Provide the [x, y] coordinate of the cell's center where the given text is located.  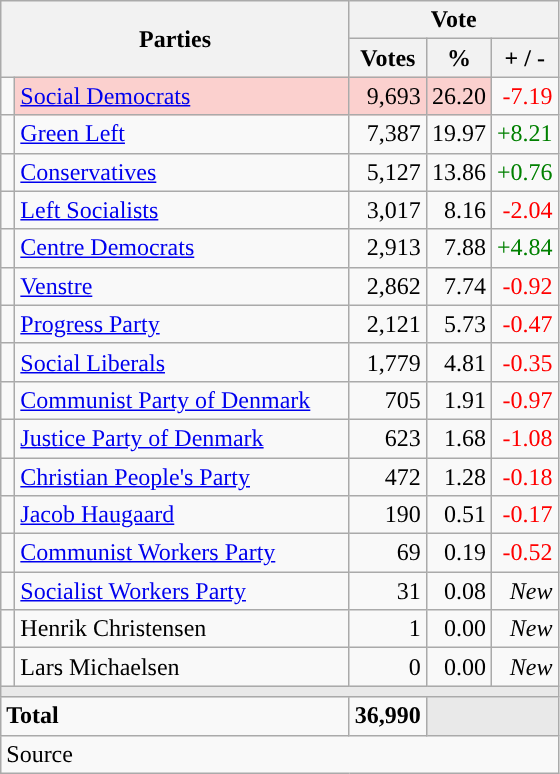
1.68 [458, 438]
13.86 [458, 172]
2,121 [388, 324]
Social Democrats [182, 96]
Centre Democrats [182, 248]
Left Socialists [182, 210]
1,779 [388, 362]
+8.21 [524, 134]
5.73 [458, 324]
36,990 [388, 716]
7,387 [388, 134]
Christian People's Party [182, 477]
-0.97 [524, 400]
1 [388, 629]
Votes [388, 58]
7.74 [458, 286]
Lars Michaelsen [182, 667]
Justice Party of Denmark [182, 438]
Jacob Haugaard [182, 515]
Henrik Christensen [182, 629]
0.08 [458, 591]
69 [388, 553]
-0.92 [524, 286]
+ / - [524, 58]
7.88 [458, 248]
Communist Party of Denmark [182, 400]
Parties [176, 39]
-1.08 [524, 438]
-2.04 [524, 210]
-0.52 [524, 553]
Vote [454, 20]
0.19 [458, 553]
26.20 [458, 96]
-0.17 [524, 515]
Green Left [182, 134]
+0.76 [524, 172]
1.28 [458, 477]
Progress Party [182, 324]
+4.84 [524, 248]
Social Liberals [182, 362]
-0.35 [524, 362]
31 [388, 591]
3,017 [388, 210]
5,127 [388, 172]
4.81 [458, 362]
-0.47 [524, 324]
Source [280, 754]
Total [176, 716]
19.97 [458, 134]
2,913 [388, 248]
9,693 [388, 96]
0.51 [458, 515]
472 [388, 477]
8.16 [458, 210]
-7.19 [524, 96]
Venstre [182, 286]
1.91 [458, 400]
Socialist Workers Party [182, 591]
705 [388, 400]
-0.18 [524, 477]
Communist Workers Party [182, 553]
0 [388, 667]
190 [388, 515]
% [458, 58]
2,862 [388, 286]
Conservatives [182, 172]
623 [388, 438]
